Output the [X, Y] coordinate of the center of the cell containing the given text.  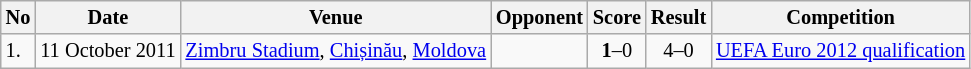
No [18, 17]
Opponent [540, 17]
Venue [336, 17]
1–0 [617, 51]
Zimbru Stadium, Chișinău, Moldova [336, 51]
UEFA Euro 2012 qualification [840, 51]
Result [678, 17]
4–0 [678, 51]
Competition [840, 17]
11 October 2011 [108, 51]
1. [18, 51]
Score [617, 17]
Date [108, 17]
